Return [X, Y] of the center of cell containing provided text 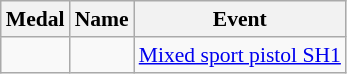
Medal [36, 19]
Mixed sport pistol SH1 [240, 55]
Name [102, 19]
Event [240, 19]
